Provide the (X, Y) coordinate of the cell's center where the given text is located.  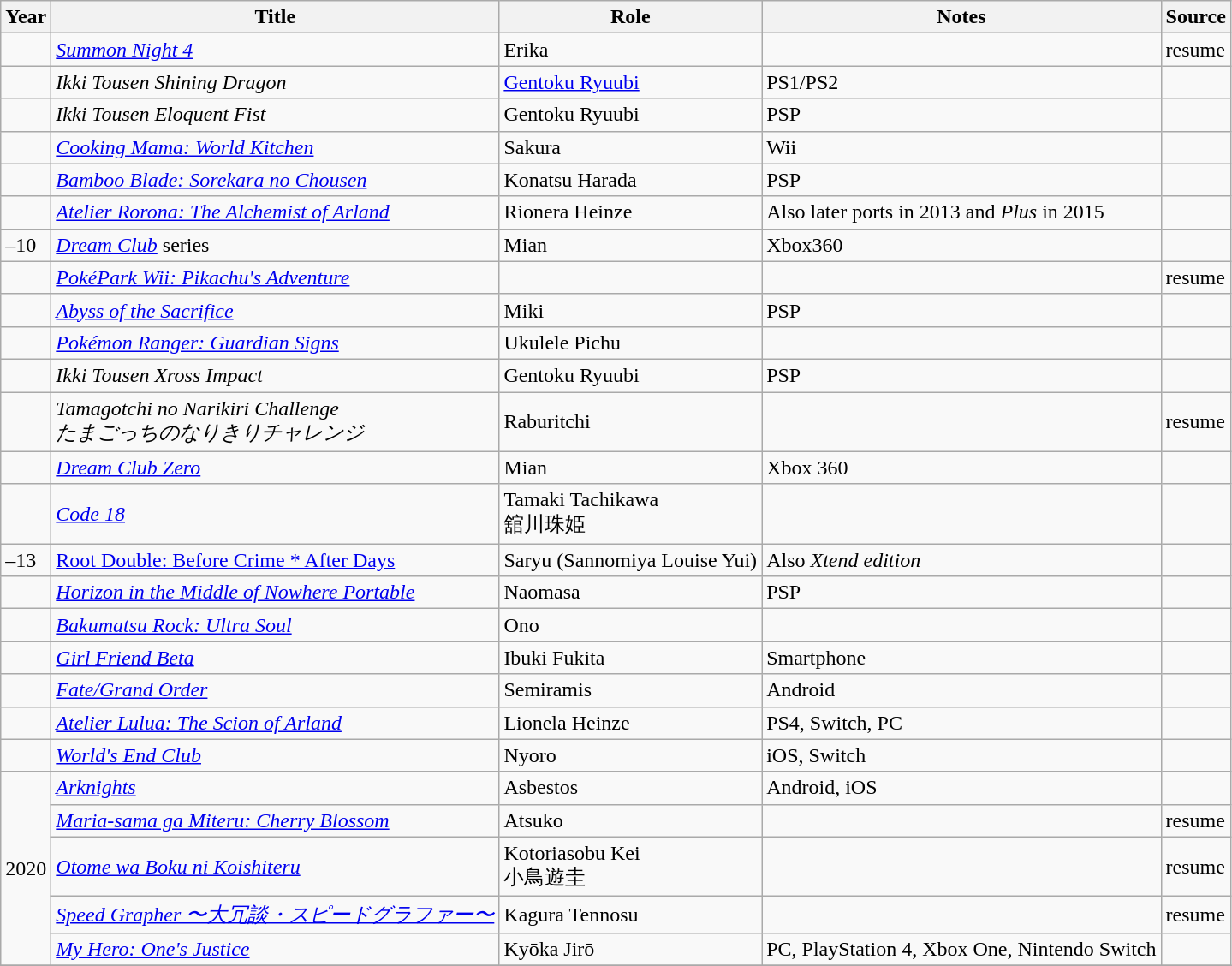
Android, iOS (961, 788)
iOS, Switch (961, 755)
Pokémon Ranger: Guardian Signs (276, 343)
PS1/PS2 (961, 82)
Tamaki Tachikawa舘川珠姫 (630, 514)
Sakura (630, 147)
Otome wa Boku ni Koishiteru (276, 867)
Ikki Tousen Xross Impact (276, 375)
Naomasa (630, 593)
Wii (961, 147)
Bamboo Blade: Sorekara no Chousen (276, 180)
Atsuko (630, 820)
Role (630, 17)
Ikki Tousen Eloquent Fist (276, 115)
Maria-sama ga Miteru: Cherry Blossom (276, 820)
Horizon in the Middle of Nowhere Portable (276, 593)
Semiramis (630, 690)
Atelier Lulua: The Scion of Arland (276, 723)
Miki (630, 310)
Xbox 360 (961, 468)
Bakumatsu Rock: Ultra Soul (276, 625)
PokéPark Wii: Pikachu's Adventure (276, 277)
Asbestos (630, 788)
Speed Grapher 〜大冗談・スピードグラファー〜 (276, 915)
Title (276, 17)
Arknights (276, 788)
Smartphone (961, 658)
Abyss of the Sacrifice (276, 310)
Dream Club Zero (276, 468)
Saryu (Sannomiya Louise Yui) (630, 560)
Ukulele Pichu (630, 343)
My Hero: One's Justice (276, 949)
Kotoriasobu Kei小鳥遊圭 (630, 867)
Source (1195, 17)
Xbox360 (961, 245)
Rionera Heinze (630, 212)
–10 (26, 245)
Year (26, 17)
Konatsu Harada (630, 180)
Raburitchi (630, 422)
Girl Friend Beta (276, 658)
Cooking Mama: World Kitchen (276, 147)
–13 (26, 560)
Summon Night 4 (276, 50)
Kagura Tennosu (630, 915)
Ibuki Fukita (630, 658)
World's End Club (276, 755)
Fate/Grand Order (276, 690)
Lionela Heinze (630, 723)
PS4, Switch, PC (961, 723)
Also Xtend edition (961, 560)
Notes (961, 17)
Atelier Rorona: The Alchemist of Arland (276, 212)
Erika (630, 50)
Ikki Tousen Shining Dragon (276, 82)
Ono (630, 625)
Nyoro (630, 755)
Dream Club series (276, 245)
Tamagotchi no Narikiri Challengeたまごっちのなりきりチャレンジ (276, 422)
2020 (26, 868)
Root Double: Before Crime * After Days (276, 560)
Code 18 (276, 514)
Android (961, 690)
PC, PlayStation 4, Xbox One, Nintendo Switch (961, 949)
Kyōka Jirō (630, 949)
Also later ports in 2013 and Plus in 2015 (961, 212)
